Determine the (x, y) coordinate at the center of the cell enclosing the given text.  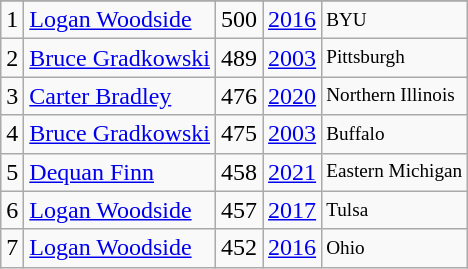
6 (12, 210)
BYU (394, 20)
489 (240, 58)
2 (12, 58)
Ohio (394, 248)
500 (240, 20)
2020 (292, 96)
Carter Bradley (120, 96)
457 (240, 210)
Dequan Finn (120, 172)
3 (12, 96)
2017 (292, 210)
Eastern Michigan (394, 172)
2021 (292, 172)
458 (240, 172)
5 (12, 172)
452 (240, 248)
Buffalo (394, 134)
1 (12, 20)
7 (12, 248)
Pittsburgh (394, 58)
4 (12, 134)
476 (240, 96)
Northern Illinois (394, 96)
475 (240, 134)
Tulsa (394, 210)
